Detect which cell encompasses the target text, then output its (x, y) center coordinate. 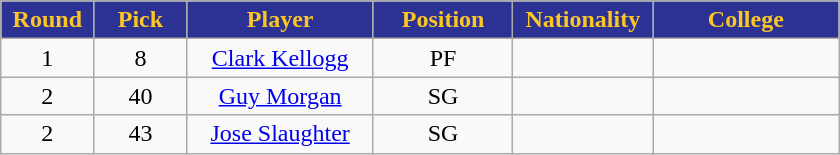
Round (48, 20)
PF (443, 58)
Clark Kellogg (280, 58)
Position (443, 20)
Jose Slaughter (280, 134)
Nationality (583, 20)
Player (280, 20)
40 (140, 96)
Guy Morgan (280, 96)
Pick (140, 20)
1 (48, 58)
8 (140, 58)
College (746, 20)
43 (140, 134)
